Return (X, Y) of the center of cell containing provided text 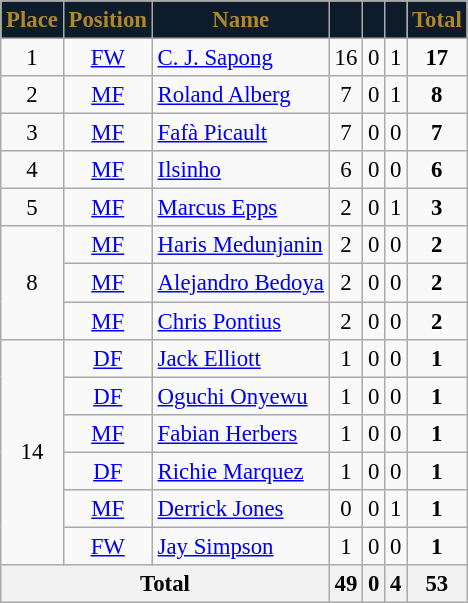
49 (346, 584)
Alejandro Bedoya (240, 283)
17 (437, 58)
Ilsinho (240, 170)
Oguchi Onyewu (240, 396)
Position (108, 20)
Fabian Herbers (240, 433)
Richie Marquez (240, 471)
C. J. Sapong (240, 58)
Name (240, 20)
Derrick Jones (240, 509)
Place (32, 20)
Fafà Picault (240, 133)
5 (32, 208)
Jay Simpson (240, 546)
Marcus Epps (240, 208)
Jack Elliott (240, 358)
14 (32, 452)
Roland Alberg (240, 95)
53 (437, 584)
Haris Medunjanin (240, 245)
Chris Pontius (240, 321)
16 (346, 58)
